Determine the [x, y] coordinate at the center of the cell enclosing the given text.  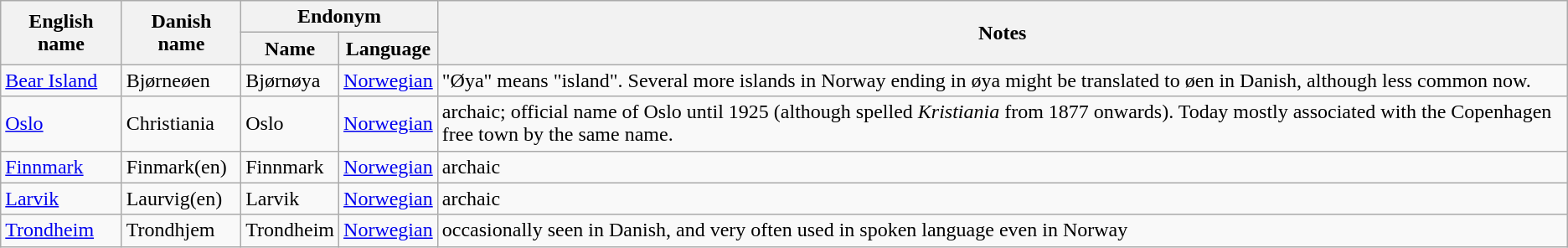
Language [389, 49]
Name [290, 49]
Endonym [340, 17]
Bjørneøen [181, 80]
Danish name [181, 33]
Trondhjem [181, 230]
"Øya" means "island". Several more islands in Norway ending in øya might be translated to øen in Danish, although less common now. [1002, 80]
Bjørnøya [290, 80]
occasionally seen in Danish, and very often used in spoken language even in Norway [1002, 230]
Laurvig(en) [181, 199]
Bear Island [61, 80]
Christiania [181, 124]
Finmark(en) [181, 167]
English name [61, 33]
Notes [1002, 33]
